Identify which cell holds the provided text, then report its (X, Y) central coordinate. 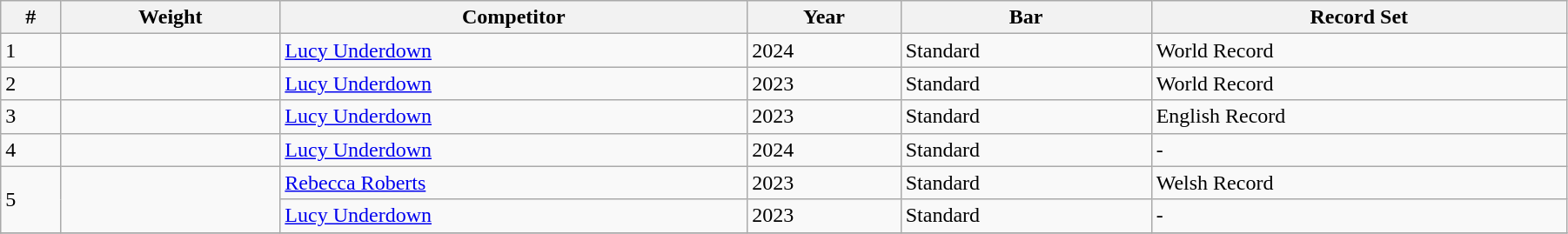
Bar (1026, 17)
Rebecca Roberts (513, 183)
Year (824, 17)
Welsh Record (1359, 183)
# (31, 17)
3 (31, 117)
2 (31, 84)
1 (31, 50)
Weight (171, 17)
4 (31, 150)
English Record (1359, 117)
5 (31, 199)
Competitor (513, 17)
Record Set (1359, 17)
